Identify which cell holds the provided text, then report its (x, y) central coordinate. 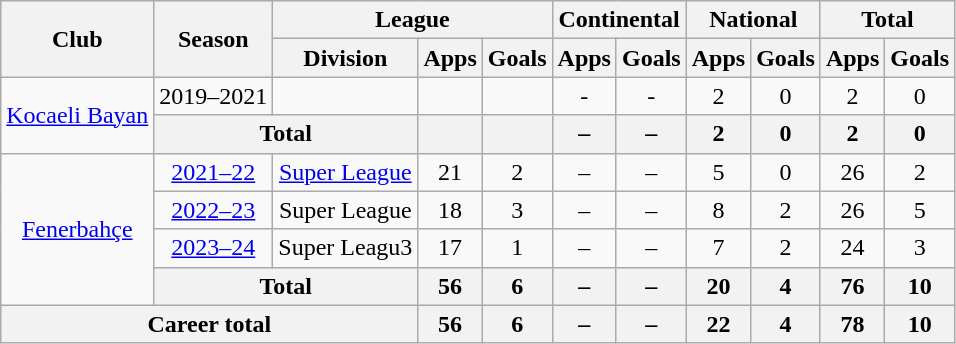
17 (450, 248)
Fenerbahçe (78, 229)
8 (718, 210)
Kocaeli Bayan (78, 115)
Club (78, 39)
1 (517, 248)
Season (214, 39)
Division (346, 58)
Career total (210, 324)
Super Leagu3 (346, 248)
20 (718, 286)
22 (718, 324)
2022–23 (214, 210)
78 (852, 324)
7 (718, 248)
21 (450, 172)
League (412, 20)
76 (852, 286)
2019–2021 (214, 96)
2021–22 (214, 172)
2023–24 (214, 248)
24 (852, 248)
18 (450, 210)
National (753, 20)
Continental (619, 20)
